For the text-containing cell, return its midpoint in (x, y) coordinate format. 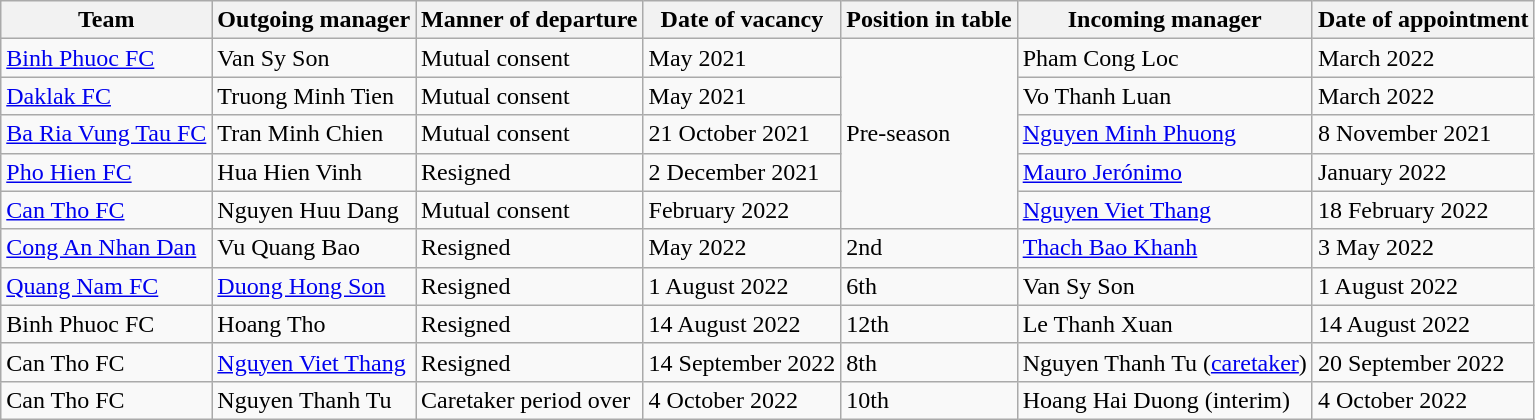
Vu Quang Bao (314, 248)
Outgoing manager (314, 20)
Nguyen Minh Phuong (1164, 134)
Pre-season (929, 134)
Position in table (929, 20)
Thach Bao Khanh (1164, 248)
21 October 2021 (742, 134)
18 February 2022 (1423, 210)
Hoang Hai Duong (interim) (1164, 400)
2nd (929, 248)
14 September 2022 (742, 362)
2 December 2021 (742, 172)
Tran Minh Chien (314, 134)
Manner of departure (530, 20)
Incoming manager (1164, 20)
Date of vacancy (742, 20)
8th (929, 362)
Nguyen Huu Dang (314, 210)
February 2022 (742, 210)
Vo Thanh Luan (1164, 96)
Date of appointment (1423, 20)
Cong An Nhan Dan (106, 248)
Nguyen Thanh Tu (caretaker) (1164, 362)
20 September 2022 (1423, 362)
Ba Ria Vung Tau FC (106, 134)
8 November 2021 (1423, 134)
Duong Hong Son (314, 286)
Caretaker period over (530, 400)
Hoang Tho (314, 324)
Pho Hien FC (106, 172)
3 May 2022 (1423, 248)
January 2022 (1423, 172)
10th (929, 400)
Daklak FC (106, 96)
Le Thanh Xuan (1164, 324)
Pham Cong Loc (1164, 58)
12th (929, 324)
Truong Minh Tien (314, 96)
May 2022 (742, 248)
Quang Nam FC (106, 286)
Mauro Jerónimo (1164, 172)
Nguyen Thanh Tu (314, 400)
6th (929, 286)
Team (106, 20)
Hua Hien Vinh (314, 172)
